Output the [X, Y] coordinate of the center of the cell containing the given text.  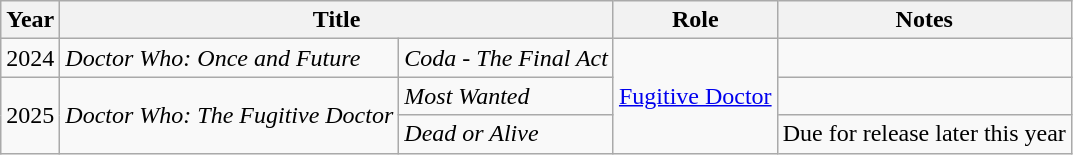
Role [695, 20]
Notes [924, 20]
Coda - The Final Act [506, 58]
Year [30, 20]
Due for release later this year [924, 134]
Doctor Who: The Fugitive Doctor [230, 115]
Doctor Who: Once and Future [230, 58]
Most Wanted [506, 96]
Title [337, 20]
Dead or Alive [506, 134]
2024 [30, 58]
2025 [30, 115]
Fugitive Doctor [695, 96]
